Detect which cell encompasses the target text, then output its (x, y) center coordinate. 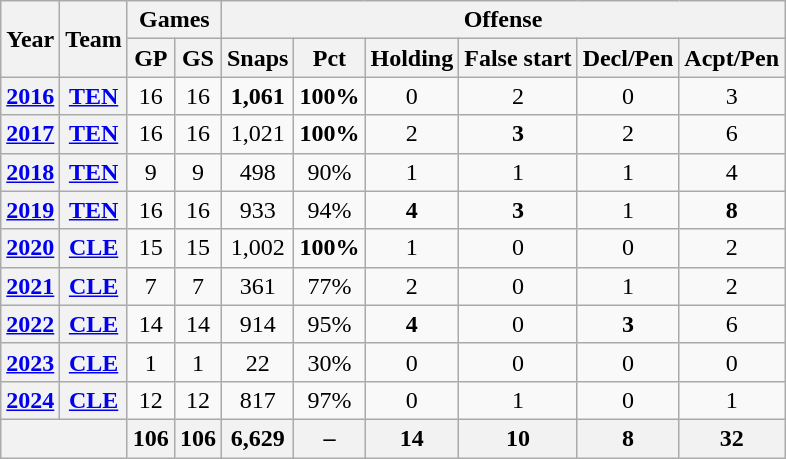
817 (257, 400)
2023 (30, 362)
32 (732, 438)
30% (330, 362)
2024 (30, 400)
Games (174, 20)
498 (257, 172)
Year (30, 39)
10 (518, 438)
2019 (30, 210)
2018 (30, 172)
GP (150, 58)
False start (518, 58)
97% (330, 400)
Team (94, 39)
GS (198, 58)
361 (257, 286)
2017 (30, 134)
Holding (412, 58)
22 (257, 362)
2022 (30, 324)
94% (330, 210)
2021 (30, 286)
6,629 (257, 438)
Offense (502, 20)
1,021 (257, 134)
914 (257, 324)
1,061 (257, 96)
1,002 (257, 248)
Pct (330, 58)
2020 (30, 248)
95% (330, 324)
2016 (30, 96)
933 (257, 210)
Acpt/Pen (732, 58)
Decl/Pen (628, 58)
77% (330, 286)
90% (330, 172)
Snaps (257, 58)
– (330, 438)
